Capture the cell that displays the provided text and extract its (x, y) central coordinate. 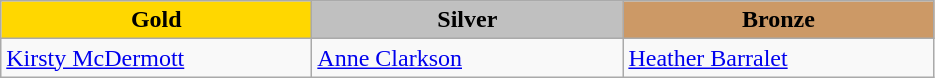
Kirsty McDermott (156, 58)
Gold (156, 20)
Anne Clarkson (468, 58)
Bronze (778, 20)
Silver (468, 20)
Heather Barralet (778, 58)
